Identify which cell holds the provided text, then report its (X, Y) central coordinate. 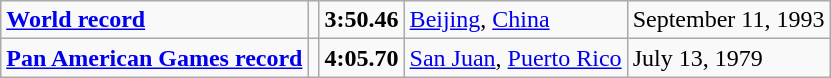
3:50.46 (362, 20)
Pan American Games record (154, 58)
July 13, 1979 (728, 58)
San Juan, Puerto Rico (516, 58)
September 11, 1993 (728, 20)
Beijing, China (516, 20)
World record (154, 20)
4:05.70 (362, 58)
